Return the [X, Y] coordinate for the center point of the cell that contains the specified text.  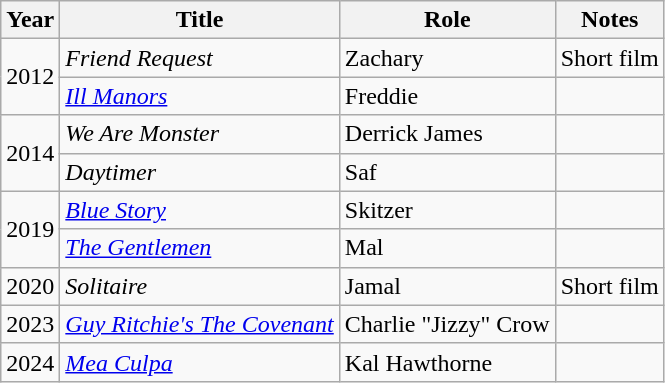
2012 [30, 77]
Title [200, 20]
Notes [610, 20]
Jamal [447, 286]
Skitzer [447, 210]
Freddie [447, 96]
Ill Manors [200, 96]
Kal Hawthorne [447, 362]
2019 [30, 229]
Solitaire [200, 286]
Friend Request [200, 58]
Year [30, 20]
Mal [447, 248]
The Gentlemen [200, 248]
Derrick James [447, 134]
Mea Culpa [200, 362]
Charlie "Jizzy" Crow [447, 324]
2020 [30, 286]
Daytimer [200, 172]
2023 [30, 324]
We Are Monster [200, 134]
Guy Ritchie's The Covenant [200, 324]
Role [447, 20]
Blue Story [200, 210]
Saf [447, 172]
2024 [30, 362]
2014 [30, 153]
Zachary [447, 58]
